Scan for the cell matching the given text and deliver its [x, y] coordinate at center. 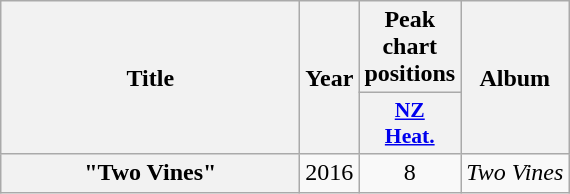
Peak chart positions [410, 47]
Year [330, 78]
2016 [330, 173]
Title [150, 78]
NZHeat. [410, 124]
Two Vines [515, 173]
Album [515, 78]
"Two Vines" [150, 173]
8 [410, 173]
